Capture the cell that displays the provided text and extract its [X, Y] central coordinate. 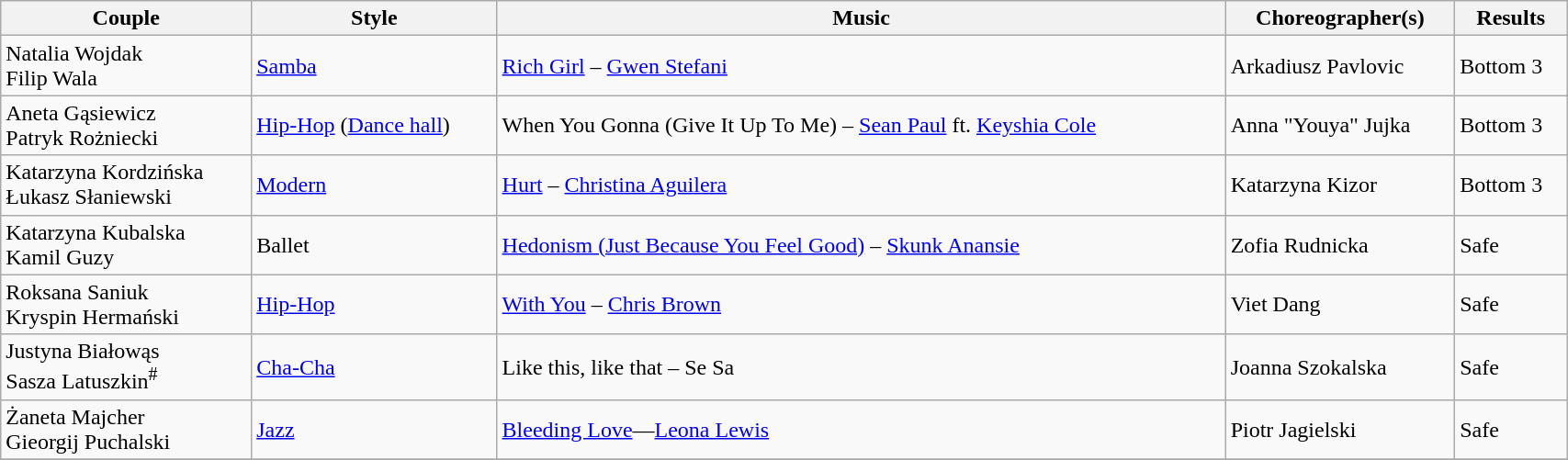
Arkadiusz Pavlovic [1340, 66]
Żaneta MajcherGieorgij Puchalski [127, 430]
Modern [375, 185]
Style [375, 18]
Katarzyna KubalskaKamil Guzy [127, 244]
Choreographer(s) [1340, 18]
Hip-Hop [375, 305]
Anna "Youya" Jujka [1340, 125]
Katarzyna Kizor [1340, 185]
Hip-Hop (Dance hall) [375, 125]
Ballet [375, 244]
With You – Chris Brown [862, 305]
Cha-Cha [375, 367]
Hurt – Christina Aguilera [862, 185]
Samba [375, 66]
Results [1511, 18]
Music [862, 18]
Bleeding Love—Leona Lewis [862, 430]
Natalia WojdakFilip Wala [127, 66]
Aneta GąsiewiczPatryk Rożniecki [127, 125]
Piotr Jagielski [1340, 430]
Like this, like that – Se Sa [862, 367]
Joanna Szokalska [1340, 367]
When You Gonna (Give It Up To Me) – Sean Paul ft. Keyshia Cole [862, 125]
Jazz [375, 430]
Couple [127, 18]
Zofia Rudnicka [1340, 244]
Katarzyna KordzińskaŁukasz Słaniewski [127, 185]
Viet Dang [1340, 305]
Justyna BiałowąsSasza Latuszkin# [127, 367]
Hedonism (Just Because You Feel Good) – Skunk Anansie [862, 244]
Roksana SaniukKryspin Hermański [127, 305]
Rich Girl – Gwen Stefani [862, 66]
